Pinpoint the cell where the given text exists, returning its [x, y] midpoint coordinate. 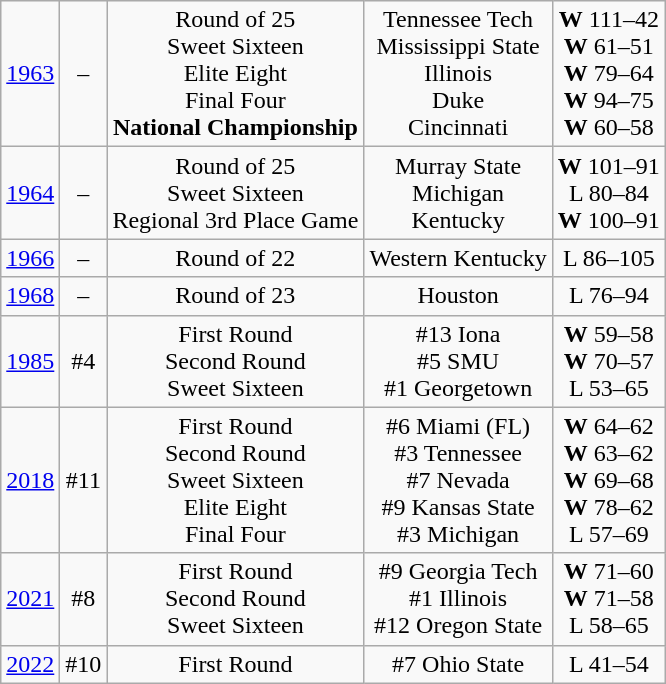
2021 [30, 599]
First Round [236, 664]
L 41–54 [608, 664]
1964 [30, 193]
W 64–62 W 63–62W 69–68W 78–62L 57–69 [608, 480]
Round of 25Sweet SixteenElite EightFinal FourNational Championship [236, 74]
#4 [84, 361]
#13 Iona#5 SMU#1 Georgetown [458, 361]
#7 Ohio State [458, 664]
1963 [30, 74]
L 86–105 [608, 258]
2018 [30, 480]
Tennessee TechMississippi StateIllinoisDukeCincinnati [458, 74]
W 101–91L 80–84W 100–91 [608, 193]
W 71–60W 71–58L 58–65 [608, 599]
#9 Georgia Tech#1 Illinois#12 Oregon State [458, 599]
1985 [30, 361]
#6 Miami (FL) #3 Tennessee#7 Nevada#9 Kansas State#3 Michigan [458, 480]
First RoundSecond RoundSweet SixteenElite EightFinal Four [236, 480]
Round of 23 [236, 296]
Round of 25Sweet SixteenRegional 3rd Place Game [236, 193]
1966 [30, 258]
L 76–94 [608, 296]
W 59–58W 70–57L 53–65 [608, 361]
2022 [30, 664]
Round of 22 [236, 258]
Murray StateMichiganKentucky [458, 193]
#8 [84, 599]
#11 [84, 480]
#10 [84, 664]
Western Kentucky [458, 258]
Houston [458, 296]
1968 [30, 296]
W 111–42W 61–51W 79–64W 94–75W 60–58 [608, 74]
